Capture the cell that displays the provided text and extract its [x, y] central coordinate. 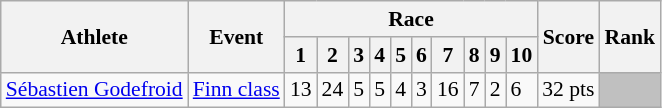
Score [568, 36]
16 [448, 90]
8 [474, 55]
1 [301, 55]
32 pts [568, 90]
Athlete [94, 36]
Finn class [236, 90]
Rank [630, 36]
13 [301, 90]
10 [522, 55]
Race [411, 19]
Sébastien Godefroid [94, 90]
24 [333, 90]
9 [496, 55]
Event [236, 36]
